Pinpoint the cell where the given text exists, returning its [X, Y] midpoint coordinate. 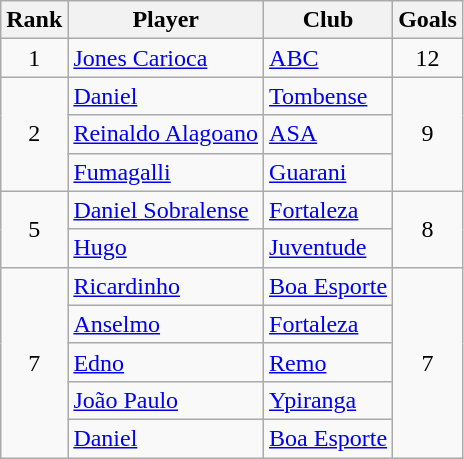
8 [428, 229]
Rank [34, 20]
Player [166, 20]
Guarani [328, 172]
Tombense [328, 96]
2 [34, 134]
1 [34, 58]
5 [34, 229]
Anselmo [166, 324]
ASA [328, 134]
12 [428, 58]
Edno [166, 362]
Ypiranga [328, 400]
Remo [328, 362]
Jones Carioca [166, 58]
Juventude [328, 248]
Goals [428, 20]
Reinaldo Alagoano [166, 134]
João Paulo [166, 400]
Daniel Sobralense [166, 210]
9 [428, 134]
Hugo [166, 248]
Club [328, 20]
ABC [328, 58]
Ricardinho [166, 286]
Fumagalli [166, 172]
